Scan for the cell matching the given text and deliver its [x, y] coordinate at center. 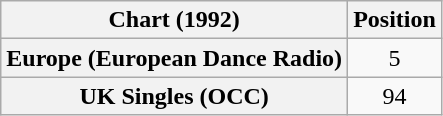
UK Singles (OCC) [174, 96]
5 [395, 58]
Europe (European Dance Radio) [174, 58]
94 [395, 96]
Chart (1992) [174, 20]
Position [395, 20]
